Locate the cell with the specified text and output its (X, Y) center coordinate. 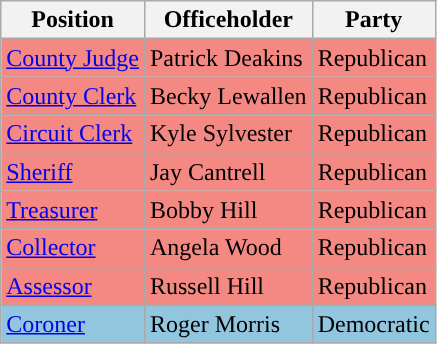
Position (73, 20)
County Judge (73, 58)
Democratic (374, 324)
Treasurer (73, 210)
Circuit Clerk (73, 134)
Patrick Deakins (228, 58)
Assessor (73, 286)
Jay Cantrell (228, 172)
Becky Lewallen (228, 96)
Kyle Sylvester (228, 134)
Collector (73, 248)
County Clerk (73, 96)
Party (374, 20)
Coroner (73, 324)
Angela Wood (228, 248)
Roger Morris (228, 324)
Russell Hill (228, 286)
Sheriff (73, 172)
Bobby Hill (228, 210)
Officeholder (228, 20)
